Detect which cell encompasses the target text, then output its (x, y) center coordinate. 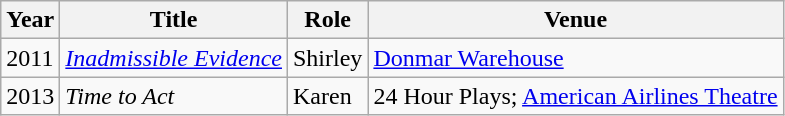
Year (30, 20)
Time to Act (174, 96)
Venue (576, 20)
Inadmissible Evidence (174, 58)
2013 (30, 96)
2011 (30, 58)
Role (327, 20)
Karen (327, 96)
Title (174, 20)
24 Hour Plays; American Airlines Theatre (576, 96)
Donmar Warehouse (576, 58)
Shirley (327, 58)
